Search for the cell housing the specified text and yield its [x, y] center coordinate. 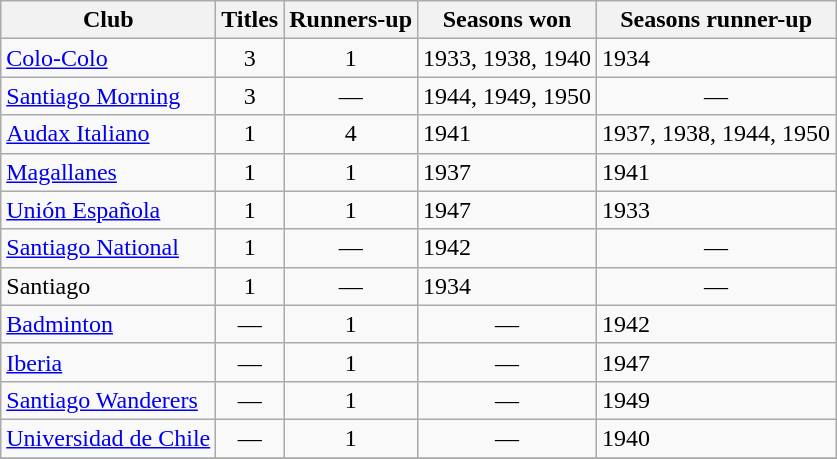
Club [108, 20]
4 [351, 134]
1944, 1949, 1950 [508, 96]
Audax Italiano [108, 134]
Colo-Colo [108, 58]
Santiago Wanderers [108, 400]
Badminton [108, 324]
1933, 1938, 1940 [508, 58]
Seasons runner-up [716, 20]
Santiago Morning [108, 96]
1937, 1938, 1944, 1950 [716, 134]
1933 [716, 210]
Magallanes [108, 172]
Universidad de Chile [108, 438]
Santiago National [108, 248]
1937 [508, 172]
Titles [250, 20]
Iberia [108, 362]
Seasons won [508, 20]
Runners-up [351, 20]
1940 [716, 438]
1949 [716, 400]
Santiago [108, 286]
Unión Española [108, 210]
